Capture the cell that displays the provided text and extract its [x, y] central coordinate. 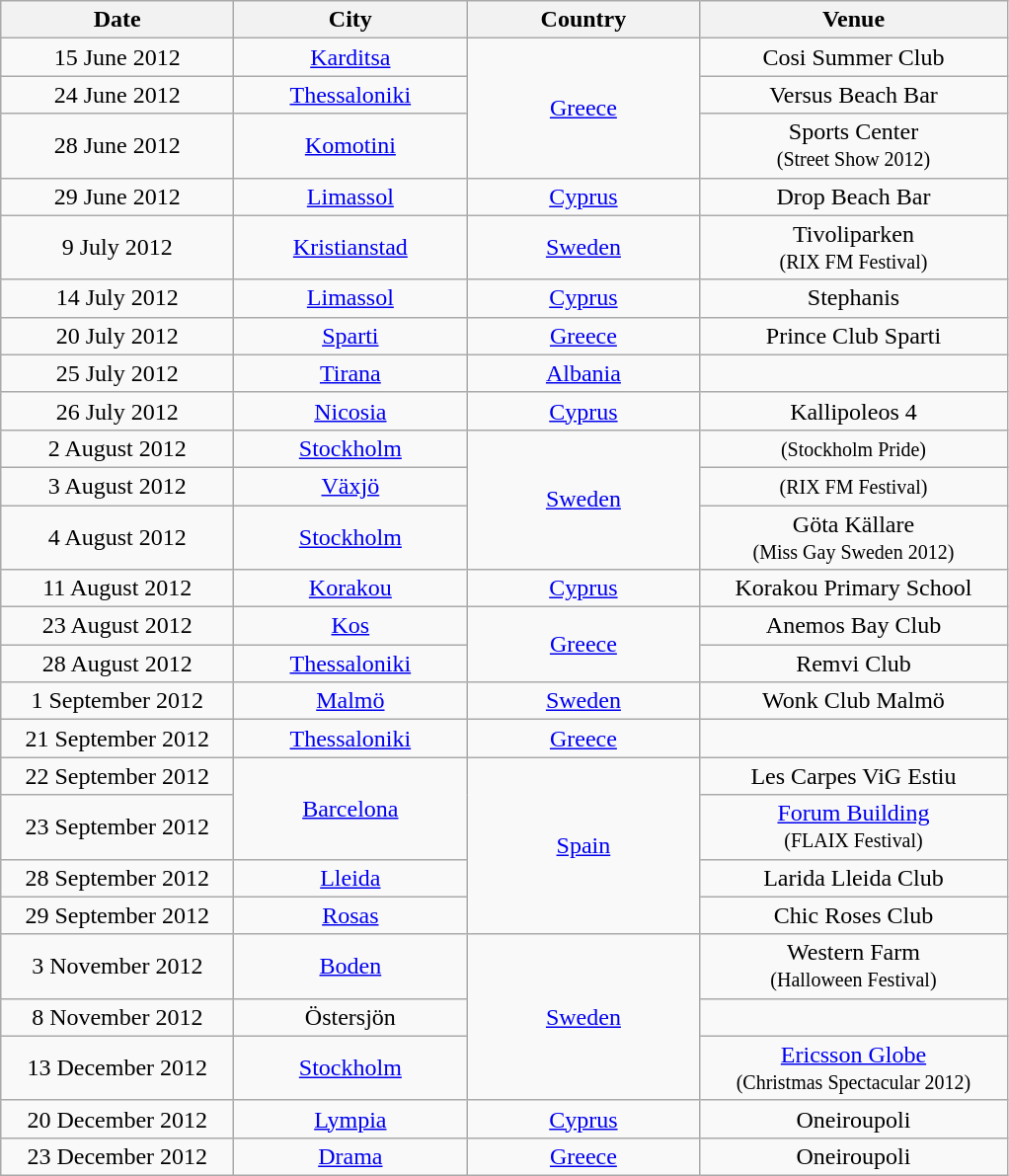
Sparti [350, 336]
24 June 2012 [117, 95]
Tivoliparken(RIX FM Festival) [853, 247]
20 July 2012 [117, 336]
25 July 2012 [117, 373]
23 December 2012 [117, 1156]
Date [117, 20]
21 September 2012 [117, 739]
Korakou Primary School [853, 588]
22 September 2012 [117, 776]
Stephanis [853, 298]
4 August 2012 [117, 537]
Rosas [350, 915]
Växjö [350, 486]
28 September 2012 [117, 878]
Lleida [350, 878]
Versus Beach Bar [853, 95]
29 September 2012 [117, 915]
Sports Center(Street Show 2012) [853, 146]
29 June 2012 [117, 196]
Anemos Bay Club [853, 626]
14 July 2012 [117, 298]
Remvi Club [853, 664]
Drama [350, 1156]
(Stockholm Pride) [853, 448]
Prince Club Sparti [853, 336]
Spain [583, 845]
Ericsson Globe(Christmas Spectacular 2012) [853, 1068]
28 June 2012 [117, 146]
Chic Roses Club [853, 915]
Wonk Club Malmö [853, 701]
8 November 2012 [117, 1017]
(RIX FM Festival) [853, 486]
Malmö [350, 701]
Boden [350, 966]
Cosi Summer Club [853, 57]
2 August 2012 [117, 448]
Forum Building(FLAIX Festival) [853, 827]
1 September 2012 [117, 701]
Larida Lleida Club [853, 878]
Korakou [350, 588]
Östersjön [350, 1017]
Tirana [350, 373]
9 July 2012 [117, 247]
Lympia [350, 1119]
Drop Beach Bar [853, 196]
Kallipoleos 4 [853, 411]
Western Farm(Halloween Festival) [853, 966]
Venue [853, 20]
15 June 2012 [117, 57]
Komotini [350, 146]
Country [583, 20]
Kos [350, 626]
20 December 2012 [117, 1119]
Nicosia [350, 411]
23 September 2012 [117, 827]
13 December 2012 [117, 1068]
City [350, 20]
Kristianstad [350, 247]
26 July 2012 [117, 411]
Albania [583, 373]
28 August 2012 [117, 664]
Göta Källare(Miss Gay Sweden 2012) [853, 537]
3 November 2012 [117, 966]
Barcelona [350, 808]
23 August 2012 [117, 626]
11 August 2012 [117, 588]
Les Carpes ViG Estiu [853, 776]
Karditsa [350, 57]
3 August 2012 [117, 486]
